Extract the [X, Y] coordinate from the center of the cell holding the provided text.  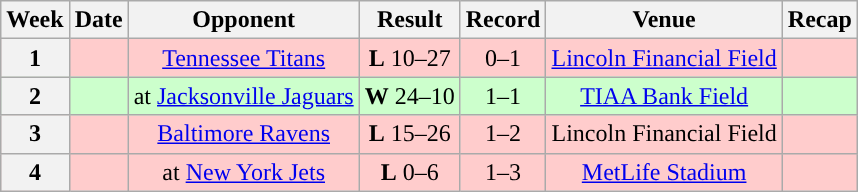
L 10–27 [410, 58]
MetLife Stadium [664, 172]
1–1 [503, 96]
1–3 [503, 172]
Week [35, 20]
L 15–26 [410, 134]
1 [35, 58]
Date [98, 20]
L 0–6 [410, 172]
Result [410, 20]
Baltimore Ravens [244, 134]
TIAA Bank Field [664, 96]
Tennessee Titans [244, 58]
W 24–10 [410, 96]
0–1 [503, 58]
3 [35, 134]
Recap [820, 20]
Opponent [244, 20]
Record [503, 20]
4 [35, 172]
Venue [664, 20]
1–2 [503, 134]
at Jacksonville Jaguars [244, 96]
2 [35, 96]
at New York Jets [244, 172]
